Locate the cell with the specified text and output its (x, y) center coordinate. 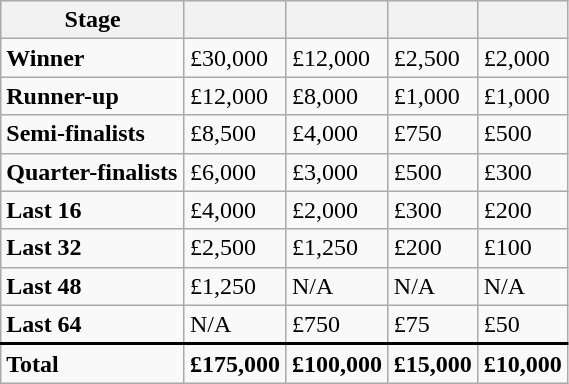
Last 48 (93, 286)
£75 (433, 324)
Last 64 (93, 324)
£3,000 (337, 172)
£175,000 (235, 364)
£100 (523, 248)
£50 (523, 324)
Winner (93, 58)
Semi-finalists (93, 134)
Runner-up (93, 96)
£10,000 (523, 364)
Quarter-finalists (93, 172)
Last 16 (93, 210)
£8,500 (235, 134)
Total (93, 364)
£15,000 (433, 364)
Last 32 (93, 248)
£100,000 (337, 364)
Stage (93, 20)
£8,000 (337, 96)
£6,000 (235, 172)
£30,000 (235, 58)
